Locate the cell with the specified text and output its (x, y) center coordinate. 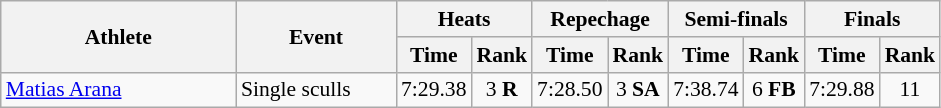
Single sculls (316, 90)
11 (910, 90)
6 FB (774, 90)
Athlete (118, 36)
Semi-finals (736, 19)
Heats (464, 19)
7:38.74 (706, 90)
3 R (502, 90)
Event (316, 36)
Matias Arana (118, 90)
3 SA (638, 90)
Finals (872, 19)
7:29.38 (434, 90)
Repechage (600, 19)
7:29.88 (842, 90)
7:28.50 (570, 90)
